Identify which cell holds the provided text, then report its [X, Y] central coordinate. 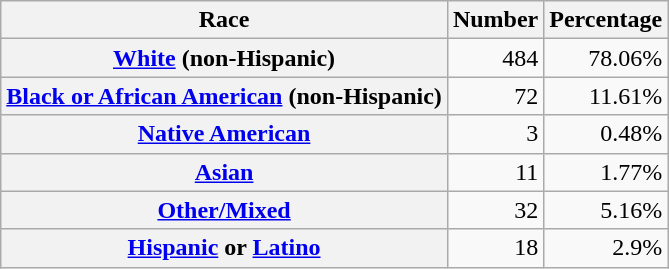
Native American [224, 134]
Hispanic or Latino [224, 248]
32 [495, 210]
11.61% [606, 96]
Race [224, 20]
0.48% [606, 134]
18 [495, 248]
Percentage [606, 20]
Other/Mixed [224, 210]
White (non-Hispanic) [224, 58]
Black or African American (non-Hispanic) [224, 96]
78.06% [606, 58]
11 [495, 172]
1.77% [606, 172]
Number [495, 20]
72 [495, 96]
5.16% [606, 210]
3 [495, 134]
484 [495, 58]
2.9% [606, 248]
Asian [224, 172]
